Provide the (x, y) coordinate of the cell's center where the given text is located.  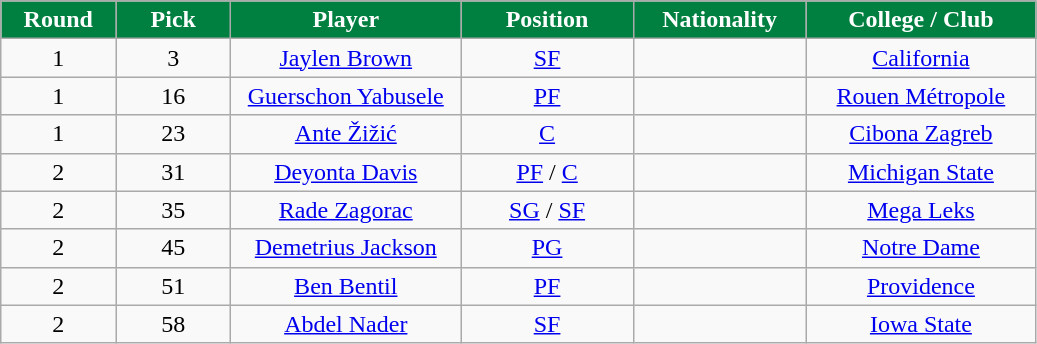
Player (346, 20)
Position (548, 20)
Jaylen Brown (346, 58)
Deyonta Davis (346, 172)
23 (174, 134)
PF / C (548, 172)
PG (548, 248)
3 (174, 58)
California (921, 58)
Ben Bentil (346, 286)
45 (174, 248)
College / Club (921, 20)
Rouen Métropole (921, 96)
31 (174, 172)
Ante Žižić (346, 134)
Providence (921, 286)
Michigan State (921, 172)
Notre Dame (921, 248)
C (548, 134)
Pick (174, 20)
16 (174, 96)
Abdel Nader (346, 324)
SG / SF (548, 210)
51 (174, 286)
Cibona Zagreb (921, 134)
Mega Leks (921, 210)
Round (58, 20)
Rade Zagorac (346, 210)
Iowa State (921, 324)
Nationality (720, 20)
Guerschon Yabusele (346, 96)
58 (174, 324)
35 (174, 210)
Demetrius Jackson (346, 248)
